Search for the cell housing the specified text and yield its (x, y) center coordinate. 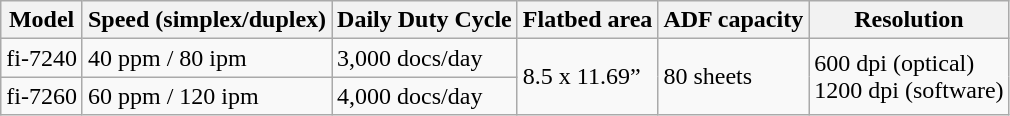
80 sheets (734, 77)
Model (42, 20)
40 ppm / 80 ipm (206, 58)
Flatbed area (588, 20)
ADF capacity (734, 20)
Daily Duty Cycle (425, 20)
600 dpi (optical)1200 dpi (software) (909, 77)
Speed (simplex/duplex) (206, 20)
Resolution (909, 20)
3,000 docs/day (425, 58)
8.5 x 11.69” (588, 77)
fi-7240 (42, 58)
fi-7260 (42, 96)
4,000 docs/day (425, 96)
60 ppm / 120 ipm (206, 96)
